Detect which cell encompasses the target text, then output its [x, y] center coordinate. 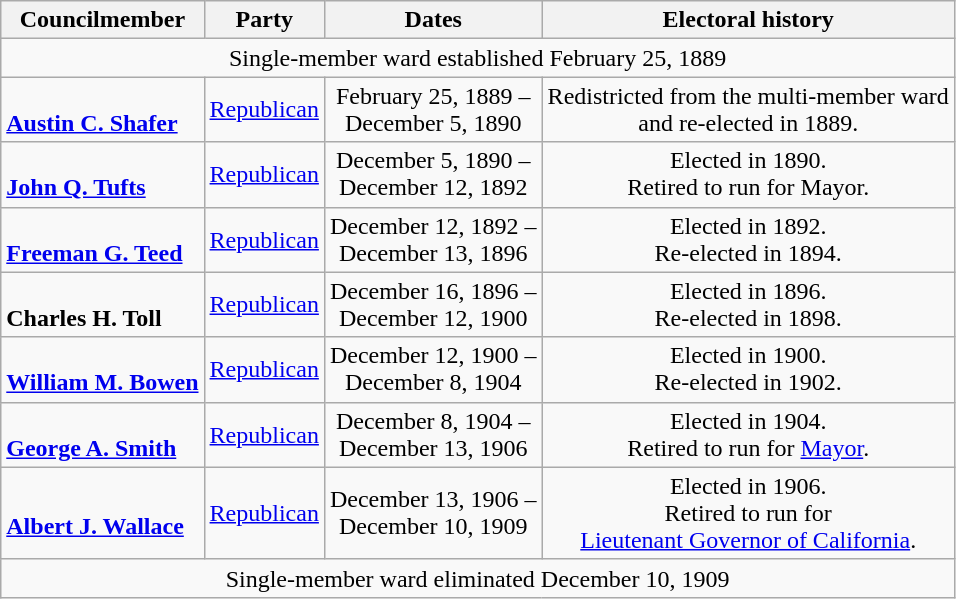
December 13, 1906 – December 10, 1909 [433, 513]
Elected in 1890. Retired to run for Mayor. [748, 174]
Electoral history [748, 20]
December 12, 1900 – December 8, 1904 [433, 370]
Elected in 1900. Re-elected in 1902. [748, 370]
February 25, 1889 – December 5, 1890 [433, 110]
Austin C. Shafer [102, 110]
December 5, 1890 – December 12, 1892 [433, 174]
Elected in 1904. Retired to run for Mayor. [748, 434]
Redistricted from the multi-member ward and re-elected in 1889. [748, 110]
Dates [433, 20]
Single-member ward eliminated December 10, 1909 [478, 578]
Elected in 1906. Retired to run for Lieutenant Governor of California. [748, 513]
December 16, 1896 – December 12, 1900 [433, 304]
Councilmember [102, 20]
William M. Bowen [102, 370]
John Q. Tufts [102, 174]
Party [264, 20]
December 12, 1892 – December 13, 1896 [433, 240]
Elected in 1896. Re-elected in 1898. [748, 304]
Elected in 1892. Re-elected in 1894. [748, 240]
Albert J. Wallace [102, 513]
December 8, 1904 – December 13, 1906 [433, 434]
George A. Smith [102, 434]
Charles H. Toll [102, 304]
Freeman G. Teed [102, 240]
Single-member ward established February 25, 1889 [478, 58]
